From the cell containing the given text, extract its center point as [x, y] coordinate. 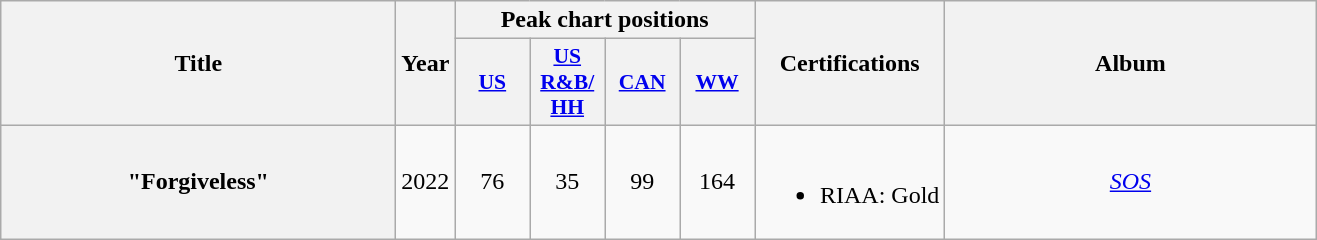
SOS [1130, 182]
76 [492, 182]
Album [1130, 64]
Title [198, 64]
WW [718, 82]
2022 [426, 182]
US [492, 82]
99 [642, 182]
RIAA: Gold [849, 182]
"Forgiveless" [198, 182]
35 [568, 182]
Certifications [849, 64]
USR&B/HH [568, 82]
Peak chart positions [605, 20]
164 [718, 182]
Year [426, 64]
CAN [642, 82]
